For the text-containing cell, return its midpoint in [X, Y] coordinate format. 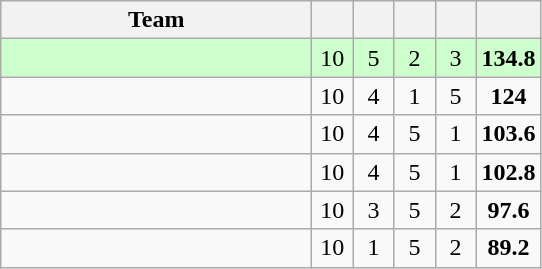
134.8 [508, 58]
Team [156, 20]
103.6 [508, 134]
124 [508, 96]
97.6 [508, 210]
89.2 [508, 248]
102.8 [508, 172]
